From the cell containing the given text, extract its center point as [x, y] coordinate. 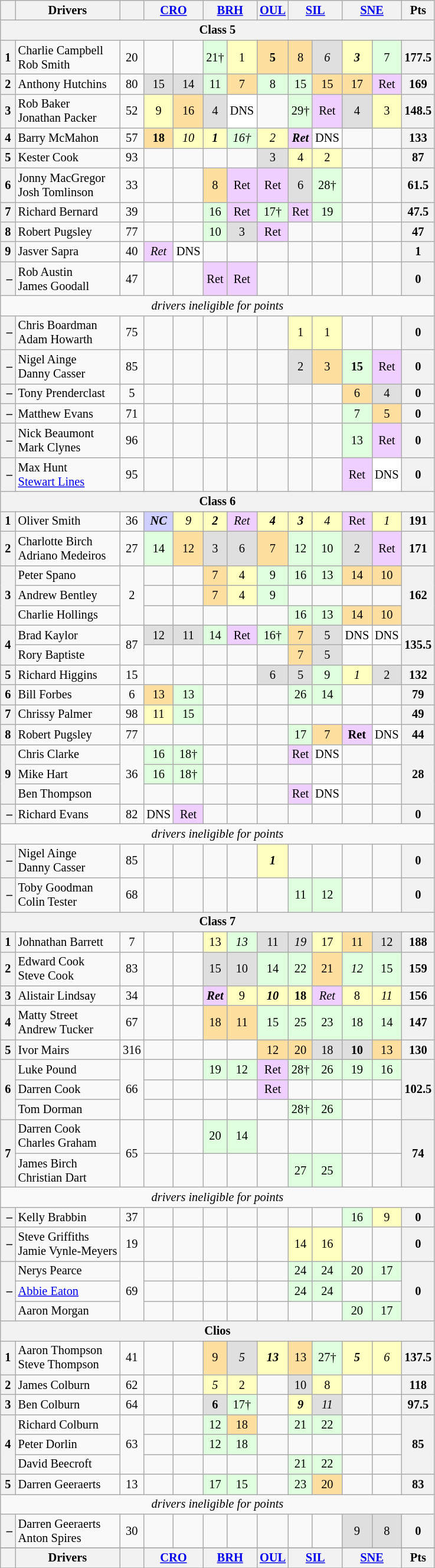
James Colburn [67, 1385]
98 [132, 714]
63 [132, 1444]
David Beecroft [67, 1464]
Class 6 [217, 502]
Andrew Bentley [67, 595]
64 [132, 1404]
Class 5 [217, 30]
Nerys Pearce [67, 1271]
132 [418, 675]
95 [132, 474]
Jasver Sapra [67, 252]
Barry McMahon [67, 138]
52 [132, 111]
Jonny MacGregor Josh Tomlinson [67, 185]
Tony Prenderclast [67, 393]
Class 7 [217, 922]
Darren Geeraerts [67, 1484]
147 [418, 1023]
191 [418, 521]
Oliver Smith [67, 521]
Rob Austin James Goodall [67, 279]
316 [132, 1050]
Richard Bernard [67, 212]
79 [418, 695]
Luke Pound [67, 1069]
118 [418, 1385]
Bill Forbes [67, 695]
47.5 [418, 212]
39 [132, 212]
Darren Cook [67, 1089]
148.5 [418, 111]
Ben Colburn [67, 1404]
Chrissy Palmer [67, 714]
82 [132, 814]
Tom Dorman [67, 1110]
30 [132, 1531]
171 [418, 548]
27† [327, 1358]
135.5 [418, 645]
65 [132, 1153]
102.5 [418, 1089]
130 [418, 1050]
57 [132, 138]
162 [418, 596]
Abbie Eaton [67, 1291]
71 [132, 414]
177.5 [418, 57]
Clios [217, 1330]
188 [418, 942]
93 [132, 158]
159 [418, 969]
44 [418, 734]
Mike Hart [67, 774]
156 [418, 996]
169 [418, 84]
Peter Dorlin [67, 1445]
Nick Beaumont Mark Clynes [67, 440]
Ben Thompson [67, 794]
Peter Spano [67, 575]
28 [418, 774]
67 [132, 1023]
Richard Evans [67, 814]
69 [132, 1290]
Darren Cook Charles Graham [67, 1136]
NC [158, 521]
21† [215, 57]
Steve Griffiths Jamie Vynle-Meyers [67, 1244]
Charlie Hollings [67, 615]
34 [132, 996]
Chris Clarke [67, 754]
Chris Boardman Adam Howarth [67, 333]
62 [132, 1385]
Anthony Hutchins [67, 84]
29† [300, 111]
Darren Geeraerts Anton Spires [67, 1531]
Alistair Lindsay [67, 996]
Richard Higgins [67, 675]
66 [132, 1089]
75 [132, 333]
96 [132, 440]
137.5 [418, 1358]
Toby Goodman Colin Tester [67, 895]
Aaron Morgan [67, 1311]
Richard Colburn [67, 1424]
74 [418, 1153]
Max Hunt Stewart Lines [67, 474]
Charlotte Birch Adriano Medeiros [67, 548]
James Birch Christian Dart [67, 1170]
Charlie Campbell Rob Smith [67, 57]
61.5 [418, 185]
40 [132, 252]
133 [418, 138]
Matty Street Andrew Tucker [67, 1023]
Edward Cook Steve Cook [67, 969]
33 [132, 185]
97.5 [418, 1404]
Brad Kaylor [67, 635]
Ivor Mairs [67, 1050]
Aaron Thompson Steve Thompson [67, 1358]
49 [418, 714]
37 [132, 1217]
Rob Baker Jonathan Packer [67, 111]
41 [132, 1358]
Matthew Evans [67, 414]
Rory Baptiste [67, 655]
80 [132, 84]
Kester Cook [67, 158]
Johnathan Barrett [67, 942]
68 [132, 895]
Kelly Brabbin [67, 1217]
